Search for the cell housing the specified text and yield its (x, y) center coordinate. 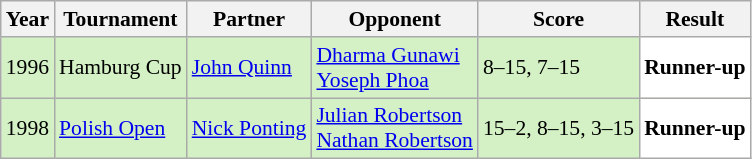
Year (28, 19)
Polish Open (120, 128)
8–15, 7–15 (558, 68)
Nick Ponting (250, 128)
1996 (28, 68)
1998 (28, 128)
Partner (250, 19)
Julian Robertson Nathan Robertson (394, 128)
John Quinn (250, 68)
Result (694, 19)
Score (558, 19)
Dharma Gunawi Yoseph Phoa (394, 68)
Hamburg Cup (120, 68)
Opponent (394, 19)
Tournament (120, 19)
15–2, 8–15, 3–15 (558, 128)
